Extract the [X, Y] coordinate from the center of the cell holding the provided text.  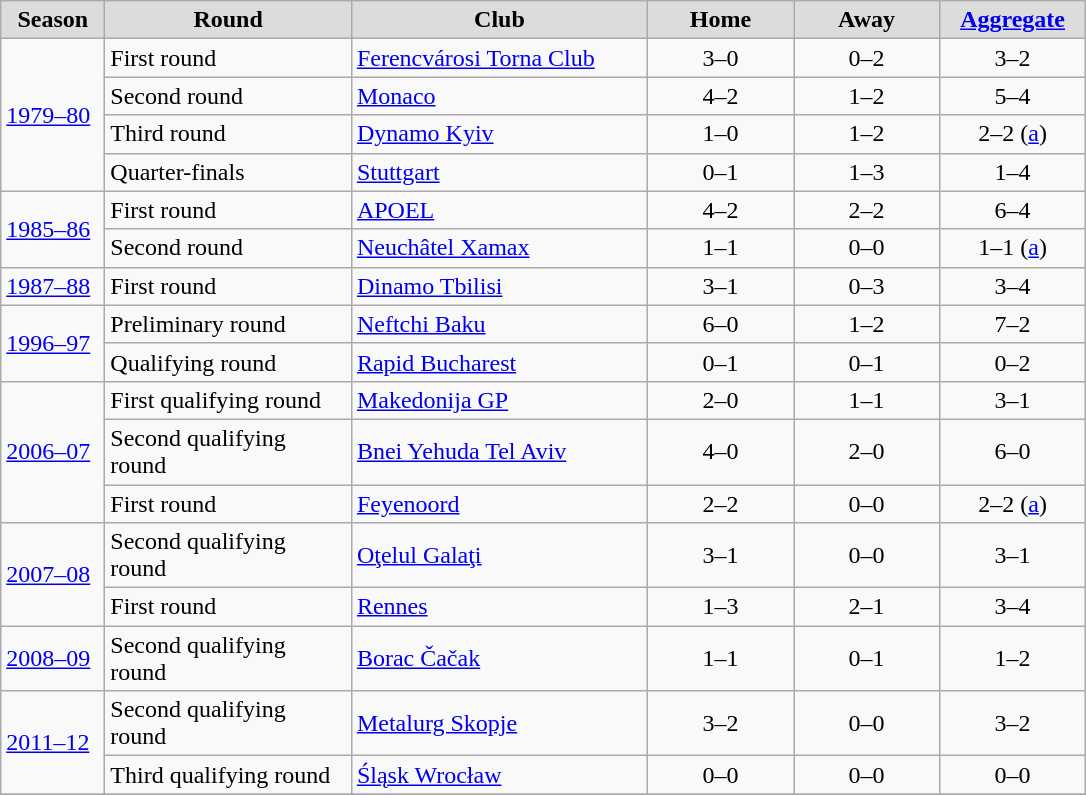
Makedonija GP [499, 400]
Home [720, 20]
Round [228, 20]
Aggregate [1013, 20]
2011–12 [53, 742]
Neuchâtel Xamax [499, 248]
Feyenoord [499, 503]
Dinamo Tbilisi [499, 286]
7–2 [1013, 324]
Third qualifying round [228, 775]
2007–08 [53, 574]
1996–97 [53, 343]
Qualifying round [228, 362]
Neftchi Baku [499, 324]
4–0 [720, 452]
Season [53, 20]
Away [867, 20]
Rapid Bucharest [499, 362]
APOEL [499, 210]
Śląsk Wrocław [499, 775]
Third round [228, 134]
1979–80 [53, 115]
Bnei Yehuda Tel Aviv [499, 452]
Club [499, 20]
1–0 [720, 134]
Borac Čačak [499, 658]
5–4 [1013, 96]
Preliminary round [228, 324]
2–1 [867, 607]
1985–86 [53, 229]
Monaco [499, 96]
Oţelul Galaţi [499, 556]
1–4 [1013, 172]
Metalurg Skopje [499, 724]
1987–88 [53, 286]
First qualifying round [228, 400]
Rennes [499, 607]
3–0 [720, 58]
0–3 [867, 286]
Quarter-finals [228, 172]
Stuttgart [499, 172]
Ferencvárosi Torna Club [499, 58]
6–4 [1013, 210]
2006–07 [53, 452]
1–1 (a) [1013, 248]
2008–09 [53, 658]
Dynamo Kyiv [499, 134]
